Determine the (x, y) coordinate at the center of the cell enclosing the given text.  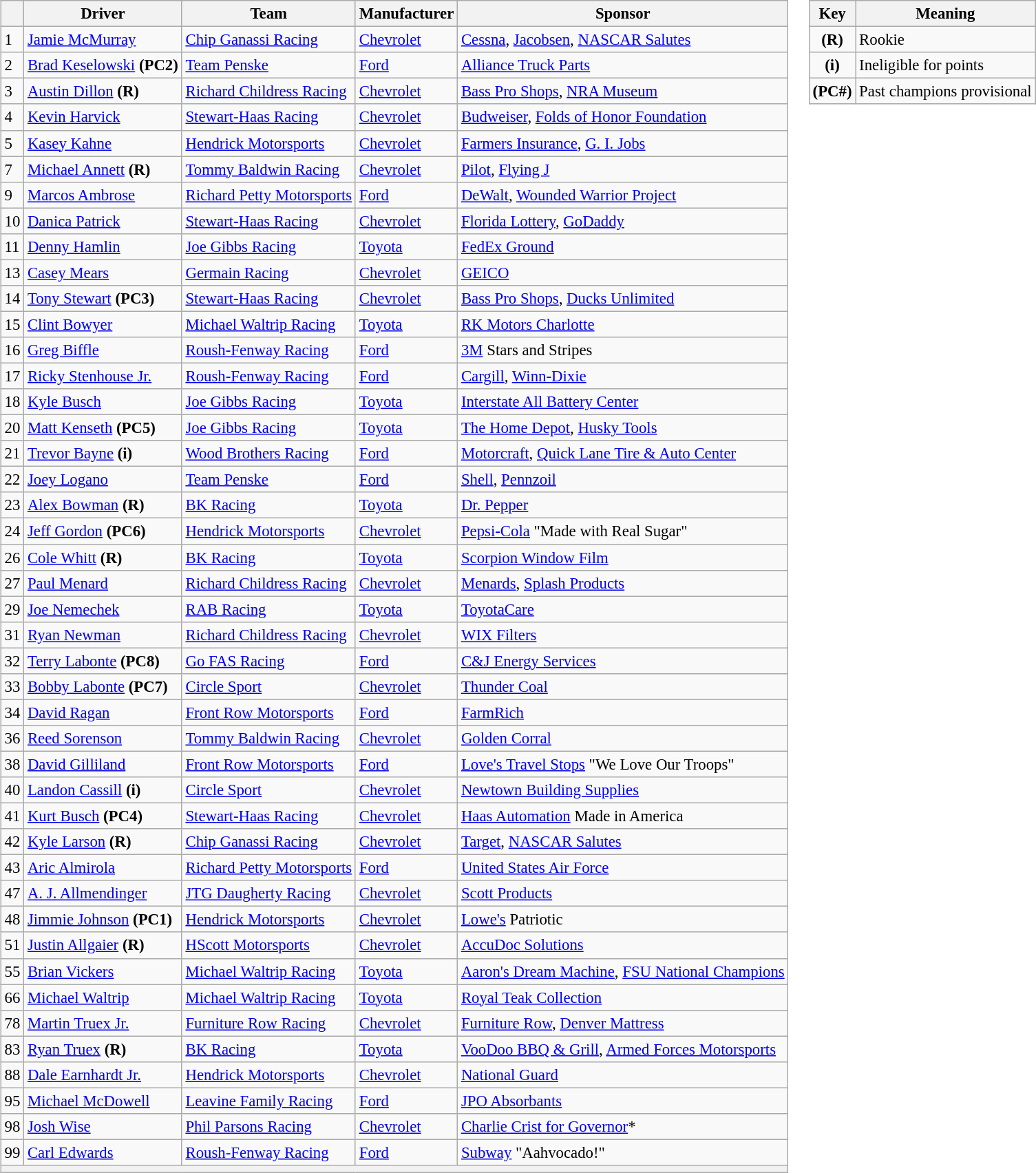
Tony Stewart (PC3) (103, 299)
(PC#) (832, 92)
Reed Sorenson (103, 739)
9 (12, 195)
26 (12, 557)
13 (12, 273)
Pilot, Flying J (623, 169)
Ryan Truex (R) (103, 1049)
Furniture Row, Denver Mattress (623, 1023)
United States Air Force (623, 868)
Scorpion Window Film (623, 557)
Shell, Pennzoil (623, 480)
48 (12, 920)
Bass Pro Shops, Ducks Unlimited (623, 299)
AccuDoc Solutions (623, 945)
Clint Bowyer (103, 324)
Haas Automation Made in America (623, 816)
Cole Whitt (R) (103, 557)
Dale Earnhardt Jr. (103, 1075)
Florida Lottery, GoDaddy (623, 221)
Cargill, Winn-Dixie (623, 376)
Thunder Coal (623, 686)
36 (12, 739)
78 (12, 1023)
Martin Truex Jr. (103, 1023)
41 (12, 816)
23 (12, 505)
42 (12, 842)
Cessna, Jacobsen, NASCAR Salutes (623, 40)
34 (12, 712)
Budweiser, Folds of Honor Foundation (623, 117)
Bobby Labonte (PC7) (103, 686)
21 (12, 454)
A. J. Allmendinger (103, 894)
Brad Keselowski (PC2) (103, 65)
Terry Labonte (PC8) (103, 661)
Kyle Busch (103, 402)
Aric Almirola (103, 868)
Aaron's Dream Machine, FSU National Champions (623, 971)
Greg Biffle (103, 350)
38 (12, 764)
Manufacturer (406, 14)
Past champions provisional (946, 92)
FedEx Ground (623, 246)
Austin Dillon (R) (103, 92)
Scott Products (623, 894)
Jamie McMurray (103, 40)
Alex Bowman (R) (103, 505)
Michael Waltrip (103, 997)
Landon Cassill (i) (103, 790)
Target, NASCAR Salutes (623, 842)
Lowe's Patriotic (623, 920)
National Guard (623, 1075)
Meaning (946, 14)
Ricky Stenhouse Jr. (103, 376)
Kasey Kahne (103, 143)
Leavine Family Racing (268, 1101)
Team (268, 14)
Danica Patrick (103, 221)
(R) (832, 40)
27 (12, 583)
HScott Motorsports (268, 945)
Kyle Larson (R) (103, 842)
51 (12, 945)
15 (12, 324)
Dr. Pepper (623, 505)
VooDoo BBQ & Grill, Armed Forces Motorsports (623, 1049)
C&J Energy Services (623, 661)
Germain Racing (268, 273)
Newtown Building Supplies (623, 790)
Brian Vickers (103, 971)
FarmRich (623, 712)
Go FAS Racing (268, 661)
99 (12, 1152)
The Home Depot, Husky Tools (623, 428)
Paul Menard (103, 583)
Love's Travel Stops "We Love Our Troops" (623, 764)
Ryan Newman (103, 635)
40 (12, 790)
31 (12, 635)
66 (12, 997)
1 (12, 40)
Michael McDowell (103, 1101)
Bass Pro Shops, NRA Museum (623, 92)
Josh Wise (103, 1127)
Matt Kenseth (PC5) (103, 428)
14 (12, 299)
Casey Mears (103, 273)
Rookie (946, 40)
Farmers Insurance, G. I. Jobs (623, 143)
Key (832, 14)
33 (12, 686)
Golden Corral (623, 739)
JTG Daugherty Racing (268, 894)
Motorcraft, Quick Lane Tire & Auto Center (623, 454)
Menards, Splash Products (623, 583)
David Gilliland (103, 764)
Joe Nemechek (103, 609)
Sponsor (623, 14)
Justin Allgaier (R) (103, 945)
16 (12, 350)
32 (12, 661)
DeWalt, Wounded Warrior Project (623, 195)
Denny Hamlin (103, 246)
Trevor Bayne (i) (103, 454)
Jimmie Johnson (PC1) (103, 920)
Joey Logano (103, 480)
Jeff Gordon (PC6) (103, 531)
3M Stars and Stripes (623, 350)
24 (12, 531)
17 (12, 376)
88 (12, 1075)
98 (12, 1127)
Michael Annett (R) (103, 169)
18 (12, 402)
Marcos Ambrose (103, 195)
29 (12, 609)
Driver (103, 14)
Alliance Truck Parts (623, 65)
2 (12, 65)
4 (12, 117)
Charlie Crist for Governor* (623, 1127)
(i) (832, 65)
Ineligible for points (946, 65)
20 (12, 428)
Subway "Aahvocado!" (623, 1152)
GEICO (623, 273)
83 (12, 1049)
Royal Teak Collection (623, 997)
WIX Filters (623, 635)
Carl Edwards (103, 1152)
11 (12, 246)
22 (12, 480)
Phil Parsons Racing (268, 1127)
95 (12, 1101)
Kurt Busch (PC4) (103, 816)
3 (12, 92)
JPO Absorbants (623, 1101)
Wood Brothers Racing (268, 454)
47 (12, 894)
55 (12, 971)
RAB Racing (268, 609)
10 (12, 221)
Furniture Row Racing (268, 1023)
Interstate All Battery Center (623, 402)
7 (12, 169)
RK Motors Charlotte (623, 324)
43 (12, 868)
Pepsi-Cola "Made with Real Sugar" (623, 531)
ToyotaCare (623, 609)
Kevin Harvick (103, 117)
David Ragan (103, 712)
5 (12, 143)
